Return the (x, y) coordinate for the center point of the cell that contains the specified text.  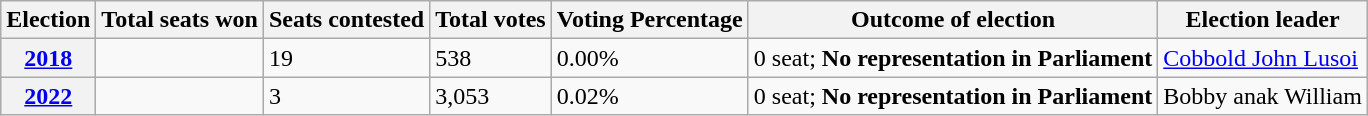
Election (48, 20)
2018 (48, 58)
Total seats won (180, 20)
3 (346, 96)
Seats contested (346, 20)
538 (491, 58)
3,053 (491, 96)
0.00% (650, 58)
0.02% (650, 96)
Election leader (1263, 20)
2022 (48, 96)
19 (346, 58)
Bobby anak William (1263, 96)
Voting Percentage (650, 20)
Cobbold John Lusoi (1263, 58)
Total votes (491, 20)
Outcome of election (952, 20)
